Identify which cell holds the provided text, then report its (X, Y) central coordinate. 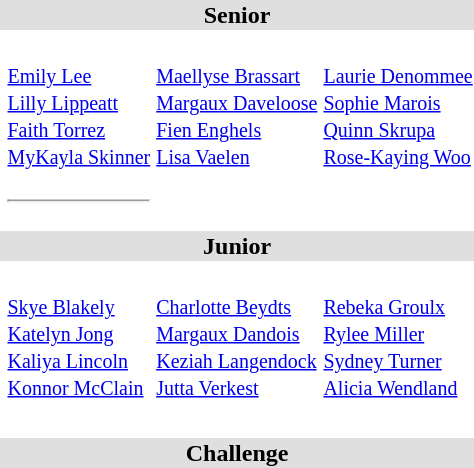
Rebeka GroulxRylee MillerSydney TurnerAlicia Wendland (398, 333)
Challenge (237, 453)
Laurie DenommeeSophie MaroisQuinn SkrupaRose-Kaying Woo (398, 102)
Charlotte BeydtsMargaux DandoisKeziah LangendockJutta Verkest (237, 333)
Senior (237, 15)
Emily LeeLilly LippeattFaith TorrezMyKayla Skinner (79, 102)
Maellyse BrassartMargaux DavelooseFien EnghelsLisa Vaelen (237, 102)
Skye BlakelyKatelyn JongKaliya LincolnKonnor McClain (79, 333)
Junior (237, 246)
